Pinpoint the cell where the given text exists, returning its (X, Y) midpoint coordinate. 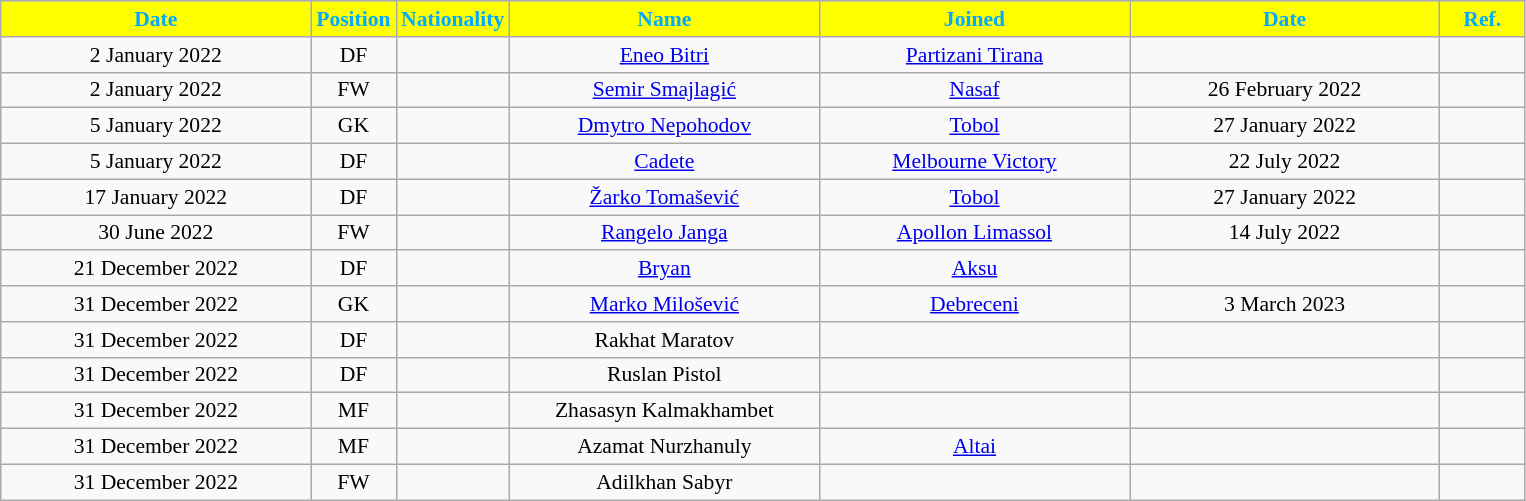
14 July 2022 (1285, 233)
Partizani Tirana (974, 55)
Azamat Nurzhanuly (664, 447)
Debreceni (974, 304)
Semir Smajlagić (664, 90)
Apollon Limassol (974, 233)
Cadete (664, 162)
22 July 2022 (1285, 162)
17 January 2022 (156, 197)
Ref. (1482, 19)
Name (664, 19)
Zhasasyn Kalmakhambet (664, 411)
30 June 2022 (156, 233)
Marko Milošević (664, 304)
Adilkhan Sabyr (664, 482)
Rakhat Maratov (664, 340)
Position (354, 19)
Eneo Bitri (664, 55)
Bryan (664, 269)
Altai (974, 447)
Rangelo Janga (664, 233)
Joined (974, 19)
21 December 2022 (156, 269)
Aksu (974, 269)
Nationality (452, 19)
Žarko Tomašević (664, 197)
26 February 2022 (1285, 90)
Melbourne Victory (974, 162)
Dmytro Nepohodov (664, 126)
Nasaf (974, 90)
Ruslan Pistol (664, 375)
3 March 2023 (1285, 304)
